Locate the cell with the specified text and output its (X, Y) center coordinate. 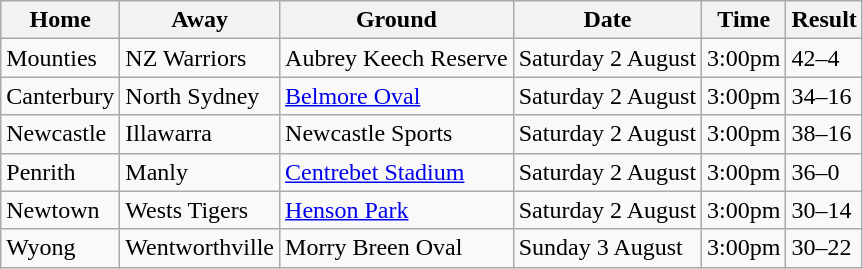
Manly (200, 172)
Wyong (60, 248)
Mounties (60, 58)
Sunday 3 August (607, 248)
Newcastle (60, 134)
Belmore Oval (397, 96)
Newcastle Sports (397, 134)
34–16 (824, 96)
North Sydney (200, 96)
30–14 (824, 210)
38–16 (824, 134)
Date (607, 20)
30–22 (824, 248)
Home (60, 20)
Away (200, 20)
Centrebet Stadium (397, 172)
Result (824, 20)
Wests Tigers (200, 210)
Newtown (60, 210)
Wentworthville (200, 248)
Penrith (60, 172)
Morry Breen Oval (397, 248)
Time (744, 20)
Illawarra (200, 134)
42–4 (824, 58)
Canterbury (60, 96)
Ground (397, 20)
Aubrey Keech Reserve (397, 58)
36–0 (824, 172)
NZ Warriors (200, 58)
Henson Park (397, 210)
